Provide the [x, y] coordinate of the cell's center where the given text is located.  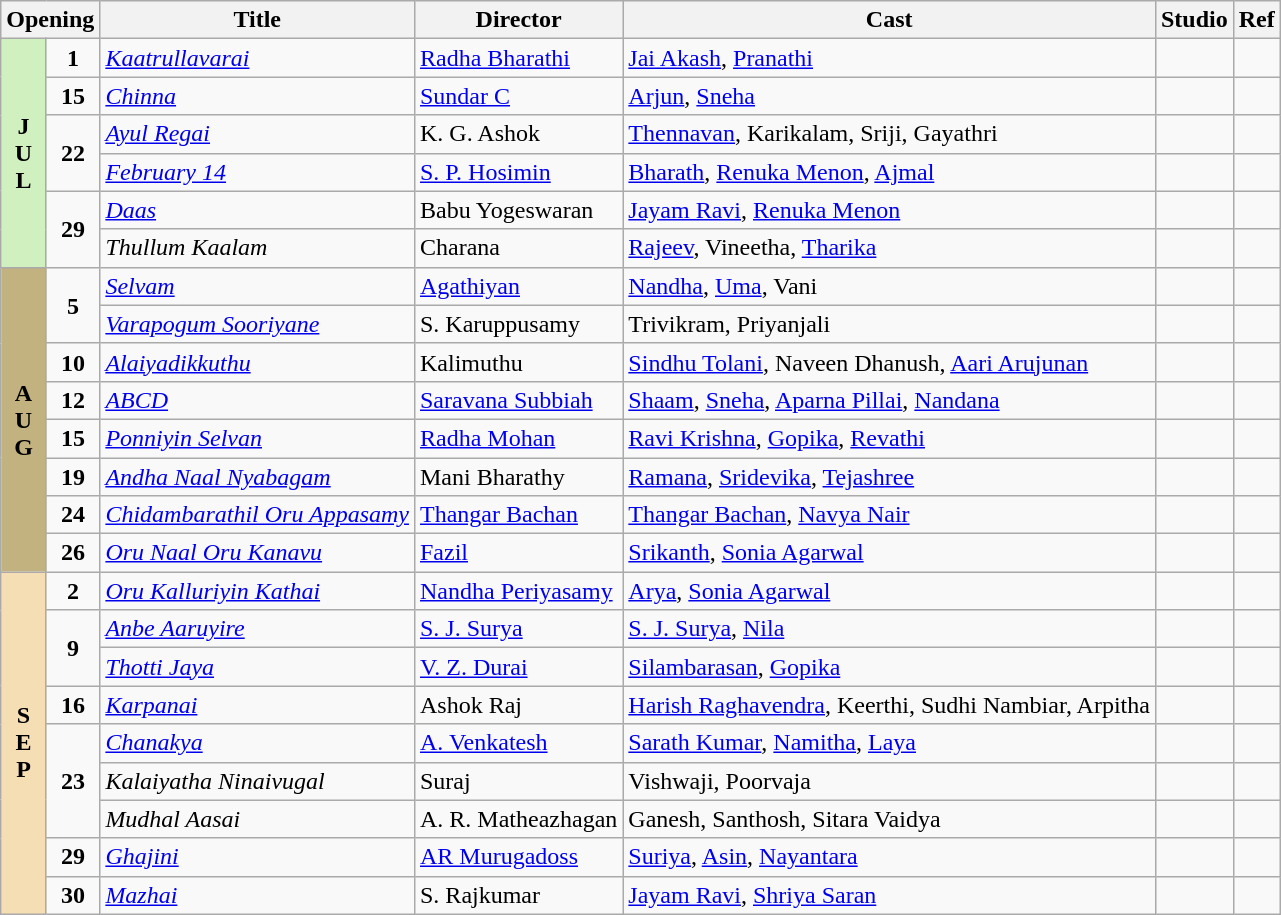
30 [73, 895]
K. G. Ashok [518, 134]
Chanakya [258, 743]
Chidambarathil Oru Appasamy [258, 515]
Ghajini [258, 857]
9 [73, 648]
Opening [50, 20]
February 14 [258, 172]
Kaatrullavarai [258, 58]
A. Venkatesh [518, 743]
S. J. Surya, Nila [890, 629]
Sundar C [518, 96]
23 [73, 781]
1 [73, 58]
Suriya, Asin, Nayantara [890, 857]
22 [73, 153]
Thangar Bachan [518, 515]
Title [258, 20]
Karpanai [258, 705]
Babu Yogeswaran [518, 210]
V. Z. Durai [518, 667]
Charana [518, 248]
Oru Naal Oru Kanavu [258, 553]
Fazil [518, 553]
Vishwaji, Poorvaja [890, 781]
Thennavan, Karikalam, Sriji, Gayathri [890, 134]
JUL [24, 153]
Mudhal Aasai [258, 819]
Ganesh, Santhosh, Sitara Vaidya [890, 819]
Director [518, 20]
Shaam, Sneha, Aparna Pillai, Nandana [890, 400]
ABCD [258, 400]
Alaiyadikkuthu [258, 362]
Thotti Jaya [258, 667]
Suraj [518, 781]
Ramana, Sridevika, Tejashree [890, 477]
Chinna [258, 96]
Mazhai [258, 895]
16 [73, 705]
Arya, Sonia Agarwal [890, 591]
Oru Kalluriyin Kathai [258, 591]
AR Murugadoss [518, 857]
Daas [258, 210]
Selvam [258, 286]
S. Karuppusamy [518, 324]
Jayam Ravi, Shriya Saran [890, 895]
Nandha, Uma, Vani [890, 286]
Ponniyin Selvan [258, 438]
Rajeev, Vineetha, Tharika [890, 248]
Jayam Ravi, Renuka Menon [890, 210]
Bharath, Renuka Menon, Ajmal [890, 172]
10 [73, 362]
26 [73, 553]
Agathiyan [518, 286]
Varapogum Sooriyane [258, 324]
A. R. Matheazhagan [518, 819]
Nandha Periyasamy [518, 591]
19 [73, 477]
Mani Bharathy [518, 477]
Saravana Subbiah [518, 400]
5 [73, 305]
24 [73, 515]
2 [73, 591]
Silambarasan, Gopika [890, 667]
Radha Bharathi [518, 58]
Thullum Kaalam [258, 248]
SEP [24, 744]
Ashok Raj [518, 705]
Kalimuthu [518, 362]
S. J. Surya [518, 629]
Anbe Aaruyire [258, 629]
Andha Naal Nyabagam [258, 477]
Thangar Bachan, Navya Nair [890, 515]
Harish Raghavendra, Keerthi, Sudhi Nambiar, Arpitha [890, 705]
Arjun, Sneha [890, 96]
Jai Akash, Pranathi [890, 58]
Ayul Regai [258, 134]
12 [73, 400]
S. P. Hosimin [518, 172]
Srikanth, Sonia Agarwal [890, 553]
AUG [24, 419]
Sindhu Tolani, Naveen Dhanush, Aari Arujunan [890, 362]
Radha Mohan [518, 438]
Ravi Krishna, Gopika, Revathi [890, 438]
Cast [890, 20]
Trivikram, Priyanjali [890, 324]
Sarath Kumar, Namitha, Laya [890, 743]
Kalaiyatha Ninaivugal [258, 781]
Studio [1194, 20]
Ref [1256, 20]
S. Rajkumar [518, 895]
